Detect which cell encompasses the target text, then output its (X, Y) center coordinate. 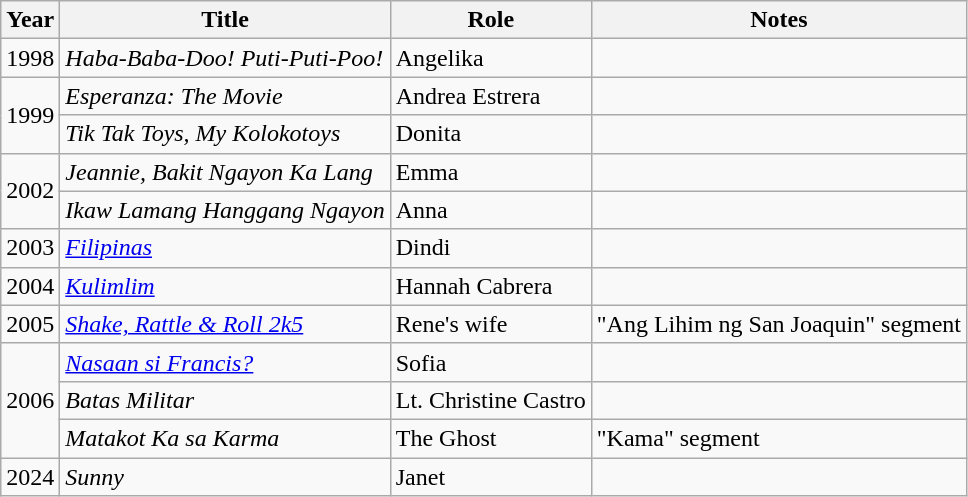
Shake, Rattle & Roll 2k5 (225, 324)
Ikaw Lamang Hanggang Ngayon (225, 210)
Hannah Cabrera (490, 286)
Esperanza: The Movie (225, 96)
Emma (490, 172)
Janet (490, 477)
Dindi (490, 248)
"Ang Lihim ng San Joaquin" segment (778, 324)
2003 (30, 248)
Year (30, 20)
Tik Tak Toys, My Kolokotoys (225, 134)
2002 (30, 191)
Rene's wife (490, 324)
"Kama" segment (778, 438)
2005 (30, 324)
Haba-Baba-Doo! Puti-Puti-Poo! (225, 58)
2024 (30, 477)
Jeannie, Bakit Ngayon Ka Lang (225, 172)
Sofia (490, 362)
Role (490, 20)
Title (225, 20)
The Ghost (490, 438)
Kulimlim (225, 286)
Nasaan si Francis? (225, 362)
Andrea Estrera (490, 96)
Matakot Ka sa Karma (225, 438)
Notes (778, 20)
Anna (490, 210)
Lt. Christine Castro (490, 400)
Sunny (225, 477)
2004 (30, 286)
Donita (490, 134)
Batas Militar (225, 400)
Angelika (490, 58)
1999 (30, 115)
Filipinas (225, 248)
1998 (30, 58)
2006 (30, 400)
